Scan for the cell matching the given text and deliver its [X, Y] coordinate at center. 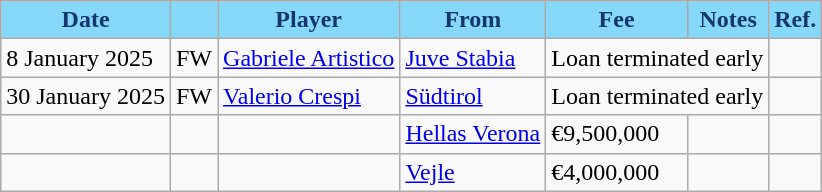
8 January 2025 [86, 58]
Vejle [473, 172]
Date [86, 20]
Notes [728, 20]
Gabriele Artistico [309, 58]
Juve Stabia [473, 58]
30 January 2025 [86, 96]
€9,500,000 [617, 134]
Fee [617, 20]
Südtirol [473, 96]
Player [309, 20]
From [473, 20]
€4,000,000 [617, 172]
Valerio Crespi [309, 96]
Ref. [796, 20]
Hellas Verona [473, 134]
